Return (x, y) of the center of cell containing provided text 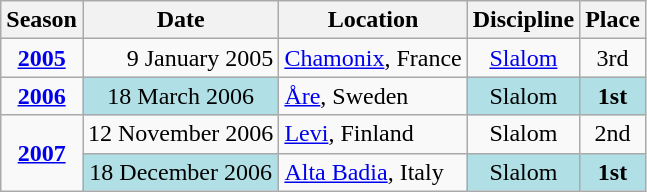
2006 (42, 96)
Levi, Finland (373, 134)
2007 (42, 153)
Place (613, 20)
18 December 2006 (180, 172)
9 January 2005 (180, 58)
Åre, Sweden (373, 96)
Alta Badia, Italy (373, 172)
Date (180, 20)
Chamonix, France (373, 58)
12 November 2006 (180, 134)
Discipline (523, 20)
18 March 2006 (180, 96)
3rd (613, 58)
Location (373, 20)
Season (42, 20)
2nd (613, 134)
2005 (42, 58)
